Extract the (X, Y) coordinate from the center of the cell holding the provided text.  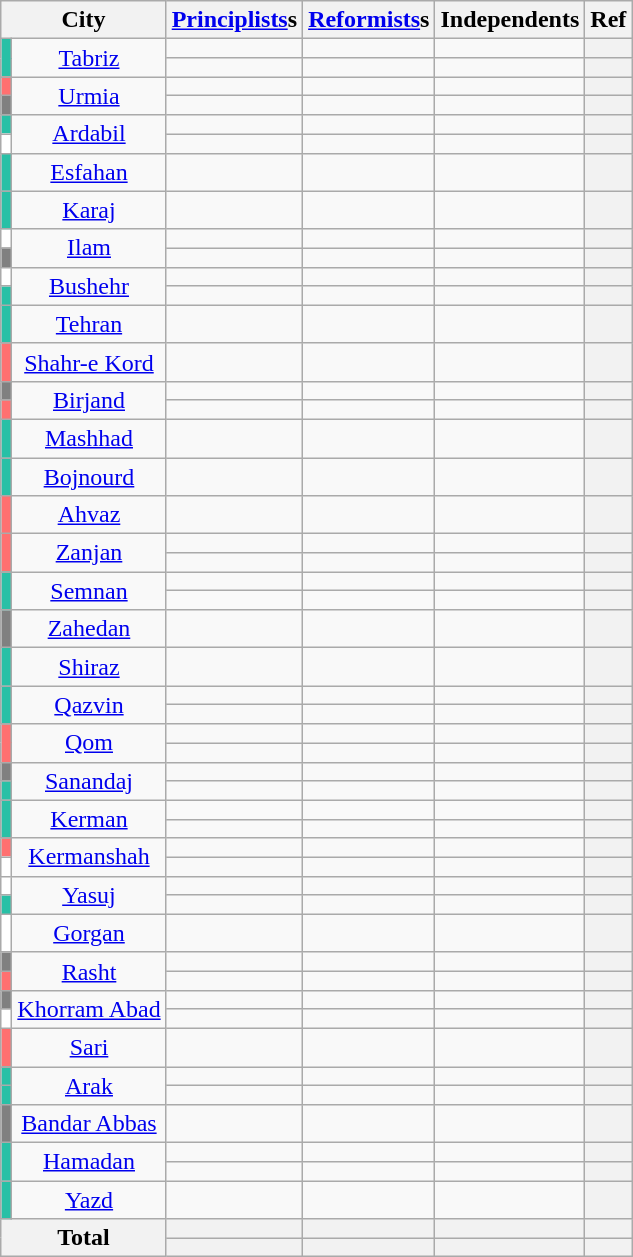
Bushehr (89, 286)
Urmia (89, 96)
Qom (89, 743)
Semnan (89, 591)
Shiraz (89, 667)
Karaj (89, 210)
Kermanshah (89, 857)
Bojnourd (89, 477)
Ardabil (89, 134)
Rasht (89, 971)
City (84, 20)
Yazd (89, 1200)
Qazvin (89, 705)
Hamadan (89, 1162)
Shahr-e Kord (89, 362)
Principlistss (234, 20)
Total (84, 1238)
Tehran (89, 324)
Independents (510, 20)
Ahvaz (89, 515)
Tabriz (89, 58)
Reformistss (369, 20)
Ilam (89, 248)
Zanjan (89, 553)
Kerman (89, 819)
Khorram Abad (89, 1009)
Esfahan (89, 172)
Gorgan (89, 933)
Arak (89, 1085)
Zahedan (89, 629)
Mashhad (89, 438)
Birjand (89, 400)
Yasuj (89, 895)
Ref (608, 20)
Sari (89, 1047)
Bandar Abbas (89, 1124)
Sanandaj (89, 781)
